Search for the cell housing the specified text and yield its [x, y] center coordinate. 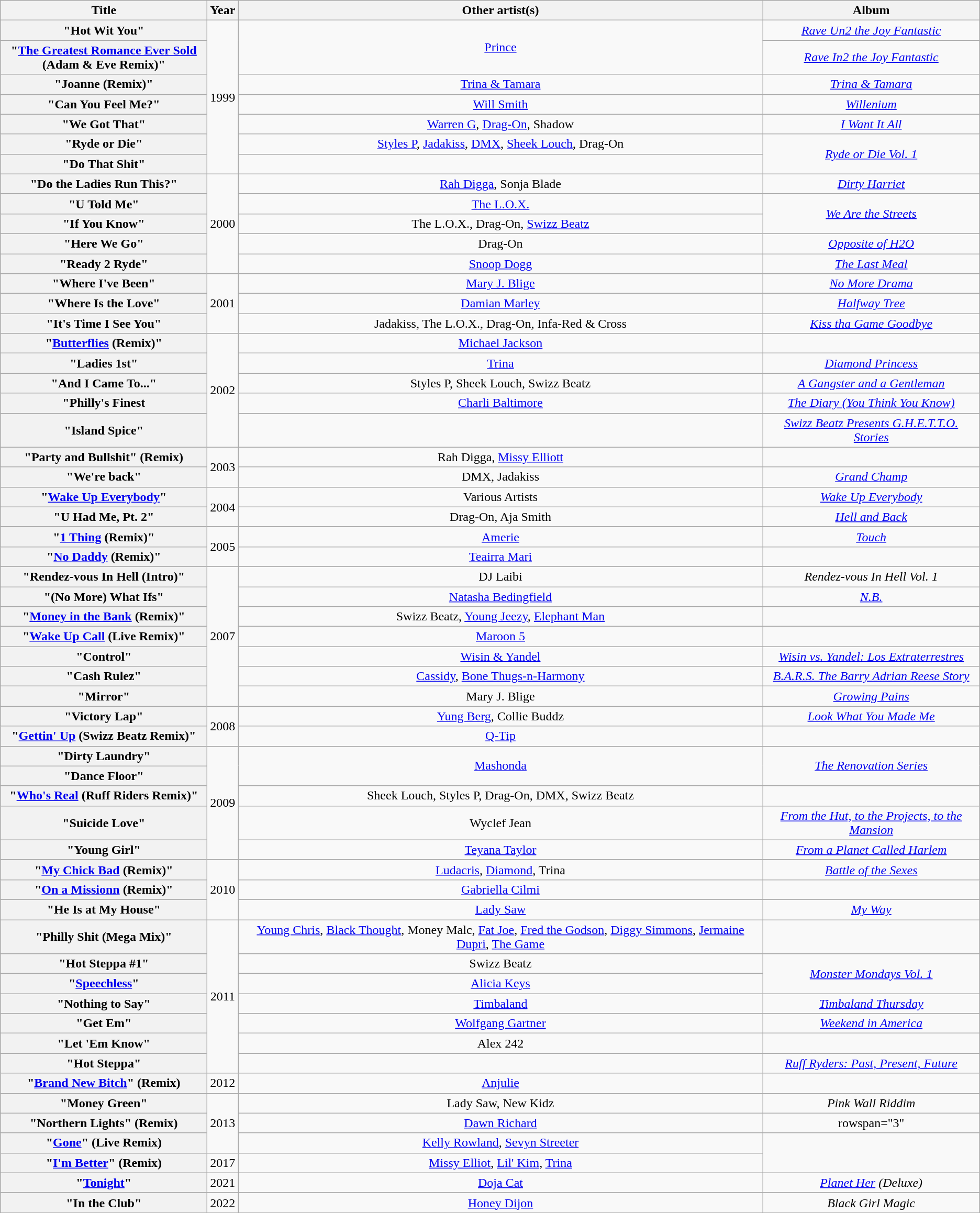
rowspan="3" [871, 1123]
"Cash Rulez" [104, 676]
"Butterflies (Remix)" [104, 343]
2000 [223, 224]
2022 [223, 1203]
Michael Jackson [500, 343]
"Gone" (Live Remix) [104, 1143]
Hell and Back [871, 517]
Styles P, Sheek Louch, Swizz Beatz [500, 383]
Swizz Beatz, Young Jeezy, Elephant Man [500, 617]
"Rendez-vous In Hell (Intro)" [104, 576]
"Hot Steppa #1" [104, 964]
Weekend in America [871, 1023]
Growing Pains [871, 696]
1999 [223, 97]
"Hot Steppa" [104, 1063]
Rave Un2 the Joy Fantastic [871, 30]
Trina [500, 363]
Dirty Harriet [871, 184]
Opposite of H2O [871, 243]
Anjulie [500, 1083]
"We Got That" [104, 124]
Look What You Made Me [871, 716]
"Tonight" [104, 1183]
A Gangster and a Gentleman [871, 383]
"Let 'Em Know" [104, 1043]
Ruff Ryders: Past, Present, Future [871, 1063]
DJ Laibi [500, 576]
2010 [223, 889]
"1 Thing (Remix)" [104, 537]
From a Planet Called Harlem [871, 850]
Amerie [500, 537]
Lady Saw, New Kidz [500, 1103]
Pink Wall Riddim [871, 1103]
Planet Her (Deluxe) [871, 1183]
Wake Up Everybody [871, 497]
"U Told Me" [104, 204]
"If You Know" [104, 224]
Wisin vs. Yandel: Los Extraterrestres [871, 656]
"Philly Shit (Mega Mix)" [104, 936]
"He Is at My House" [104, 909]
Kelly Rowland, Sevyn Streeter [500, 1143]
"Control" [104, 656]
Kiss tha Game Goodbye [871, 324]
Gabriella Cilmi [500, 889]
Rah Digga, Sonja Blade [500, 184]
"Money Green" [104, 1103]
2012 [223, 1083]
Halfway Tree [871, 304]
Monster Mondays Vol. 1 [871, 974]
Young Chris, Black Thought, Money Malc, Fat Joe, Fred the Godson, Diggy Simmons, Jermaine Dupri, The Game [500, 936]
Timbaland [500, 1004]
2004 [223, 507]
"Who's Real (Ruff Riders Remix)" [104, 796]
"Do the Ladies Run This?" [104, 184]
Alex 242 [500, 1043]
"In the Club" [104, 1203]
"We're back" [104, 477]
Warren G, Drag-On, Shadow [500, 124]
"Party and Bullshit" (Remix) [104, 457]
Yung Berg, Collie Buddz [500, 716]
"It's Time I See You" [104, 324]
Diamond Princess [871, 363]
DMX, Jadakiss [500, 477]
Rah Digga, Missy Elliott [500, 457]
Drag-On, Aja Smith [500, 517]
2002 [223, 391]
Missy Elliot, Lil' Kim, Trina [500, 1163]
Charli Baltimore [500, 403]
Damian Marley [500, 304]
The Renovation Series [871, 766]
2011 [223, 996]
"Do That Shit" [104, 164]
Black Girl Magic [871, 1203]
Snoop Dogg [500, 263]
Q-Tip [500, 736]
Drag-On [500, 243]
Title [104, 10]
Maroon 5 [500, 637]
Natasha Bedingfield [500, 596]
Jadakiss, The L.O.X., Drag-On, Infa-Red & Cross [500, 324]
The Last Meal [871, 263]
Cassidy, Bone Thugs-n-Harmony [500, 676]
My Way [871, 909]
Wyclef Jean [500, 823]
"Victory Lap" [104, 716]
"On a Missionn (Remix)" [104, 889]
Sheek Louch, Styles P, Drag-On, DMX, Swizz Beatz [500, 796]
"Gettin' Up (Swizz Beatz Remix)" [104, 736]
"Young Girl" [104, 850]
Touch [871, 537]
The L.O.X. [500, 204]
"Joanne (Remix)" [104, 84]
"(No More) What Ifs" [104, 596]
Year [223, 10]
"Where I've Been" [104, 284]
Will Smith [500, 104]
Rendez-vous In Hell Vol. 1 [871, 576]
"Northern Lights" (Remix) [104, 1123]
Timbaland Thursday [871, 1004]
"No Daddy (Remix)" [104, 557]
Mashonda [500, 766]
Willenium [871, 104]
"Get Em" [104, 1023]
"Can You Feel Me?" [104, 104]
"Ready 2 Ryde" [104, 263]
I Want It All [871, 124]
"Where Is the Love" [104, 304]
2021 [223, 1183]
From the Hut, to the Projects, to the Mansion [871, 823]
"Ladies 1st" [104, 363]
"Ryde or Die" [104, 144]
"Hot Wit You" [104, 30]
"Speechless" [104, 984]
Battle of the Sexes [871, 870]
"Island Spice" [104, 430]
Swizz Beatz [500, 964]
2009 [223, 803]
Various Artists [500, 497]
We Are the Streets [871, 214]
"My Chick Bad (Remix)" [104, 870]
2013 [223, 1123]
2003 [223, 467]
Styles P, Jadakiss, DMX, Sheek Louch, Drag-On [500, 144]
"And I Came To..." [104, 383]
Teairra Mari [500, 557]
Swizz Beatz Presents G.H.E.T.T.O. Stories [871, 430]
2008 [223, 726]
"Nothing to Say" [104, 1004]
Prince [500, 47]
Rave In2 the Joy Fantastic [871, 58]
Dawn Richard [500, 1123]
"I'm Better" (Remix) [104, 1163]
Doja Cat [500, 1183]
"U Had Me, Pt. 2" [104, 517]
"Here We Go" [104, 243]
"Suicide Love" [104, 823]
Teyana Taylor [500, 850]
"Mirror" [104, 696]
"Dirty Laundry" [104, 756]
Ryde or Die Vol. 1 [871, 154]
Honey Dijon [500, 1203]
"Wake Up Call (Live Remix)" [104, 637]
2017 [223, 1163]
"Philly's Finest [104, 403]
Wolfgang Gartner [500, 1023]
No More Drama [871, 284]
N.B. [871, 596]
Ludacris, Diamond, Trina [500, 870]
2001 [223, 304]
"Dance Floor" [104, 776]
The Diary (You Think You Know) [871, 403]
The L.O.X., Drag-On, Swizz Beatz [500, 224]
"The Greatest Romance Ever Sold (Adam & Eve Remix)" [104, 58]
2005 [223, 547]
2007 [223, 636]
"Wake Up Everybody" [104, 497]
Grand Champ [871, 477]
Lady Saw [500, 909]
B.A.R.S. The Barry Adrian Reese Story [871, 676]
"Money in the Bank (Remix)" [104, 617]
Alicia Keys [500, 984]
Album [871, 10]
"Brand New Bitch" (Remix) [104, 1083]
Other artist(s) [500, 10]
Wisin & Yandel [500, 656]
